Find where the given text appears and provide that cell's center as [X, Y] coordinate. 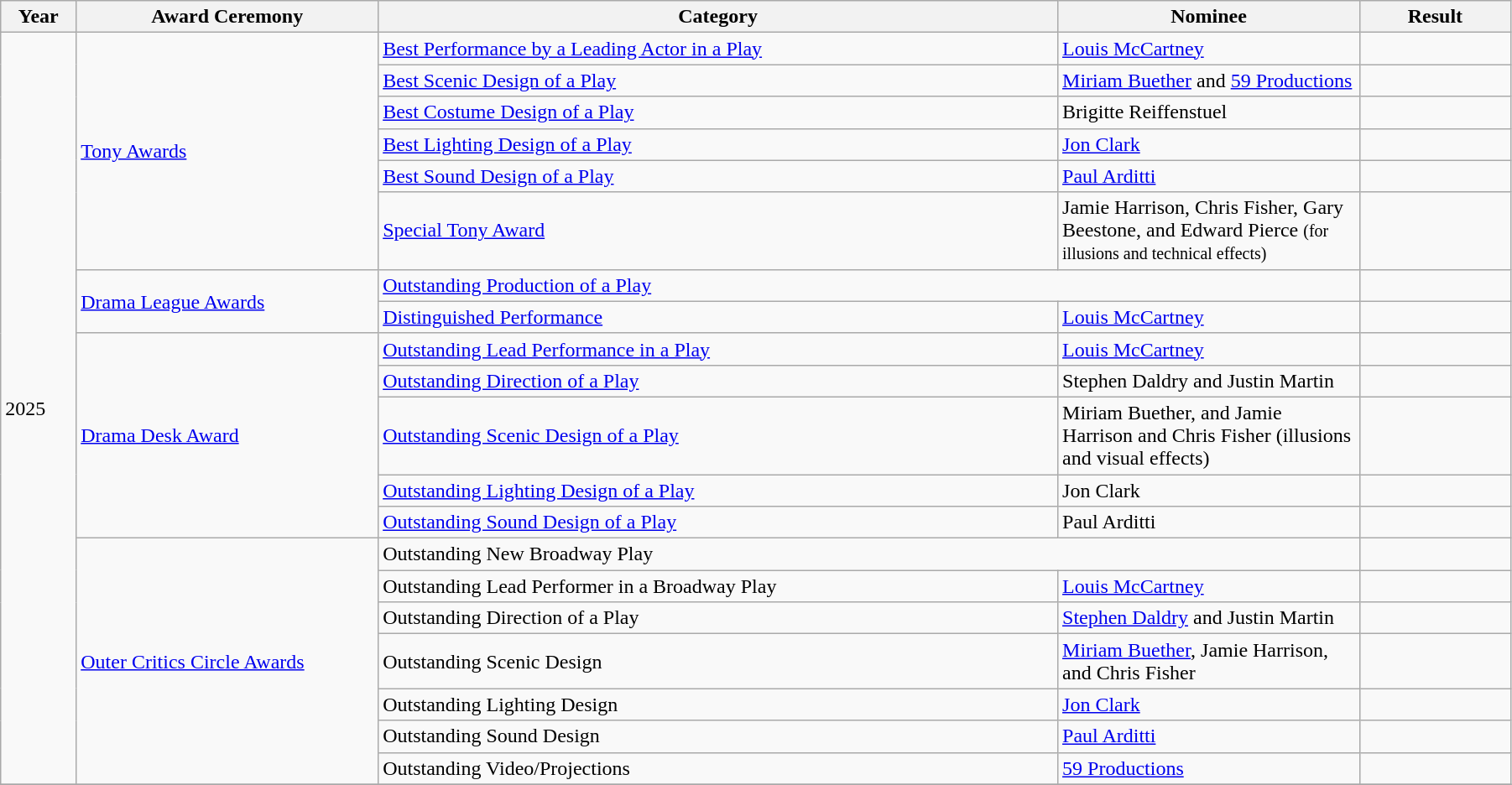
Category [718, 17]
Miriam Buether, and Jamie Harrison and Chris Fisher (illusions and visual effects) [1209, 435]
2025 [39, 408]
Tony Awards [227, 151]
Distinguished Performance [718, 317]
Outstanding Scenic Design of a Play [718, 435]
Drama League Awards [227, 301]
Best Sound Design of a Play [718, 176]
Outstanding Video/Projections [718, 768]
Outstanding Scenic Design [718, 661]
Special Tony Award [718, 231]
Best Costume Design of a Play [718, 112]
Drama Desk Award [227, 435]
Outstanding Lighting Design of a Play [718, 491]
Miriam Buether and 59 Productions [1209, 81]
Best Scenic Design of a Play [718, 81]
Outstanding Sound Design of a Play [718, 522]
Nominee [1209, 17]
Miriam Buether, Jamie Harrison, and Chris Fisher [1209, 661]
Best Lighting Design of a Play [718, 144]
Outstanding Sound Design [718, 736]
Outstanding Lead Performer in a Broadway Play [718, 586]
59 Productions [1209, 768]
Outstanding Production of a Play [869, 285]
Outstanding Lighting Design [718, 704]
Outer Critics Circle Awards [227, 661]
Best Performance by a Leading Actor in a Play [718, 49]
Brigitte Reiffenstuel [1209, 112]
Jamie Harrison, Chris Fisher, Gary Beestone, and Edward Pierce (for illusions and technical effects) [1209, 231]
Result [1435, 17]
Award Ceremony [227, 17]
Year [39, 17]
Outstanding Lead Performance in a Play [718, 349]
Outstanding New Broadway Play [869, 554]
